Extract the (X, Y) coordinate from the center of the cell holding the provided text.  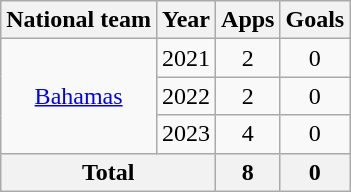
2023 (186, 134)
Total (108, 172)
2021 (186, 58)
National team (79, 20)
Apps (248, 20)
Bahamas (79, 96)
2022 (186, 96)
4 (248, 134)
Goals (315, 20)
Year (186, 20)
8 (248, 172)
